Locate the cell with the specified text and output its [x, y] center coordinate. 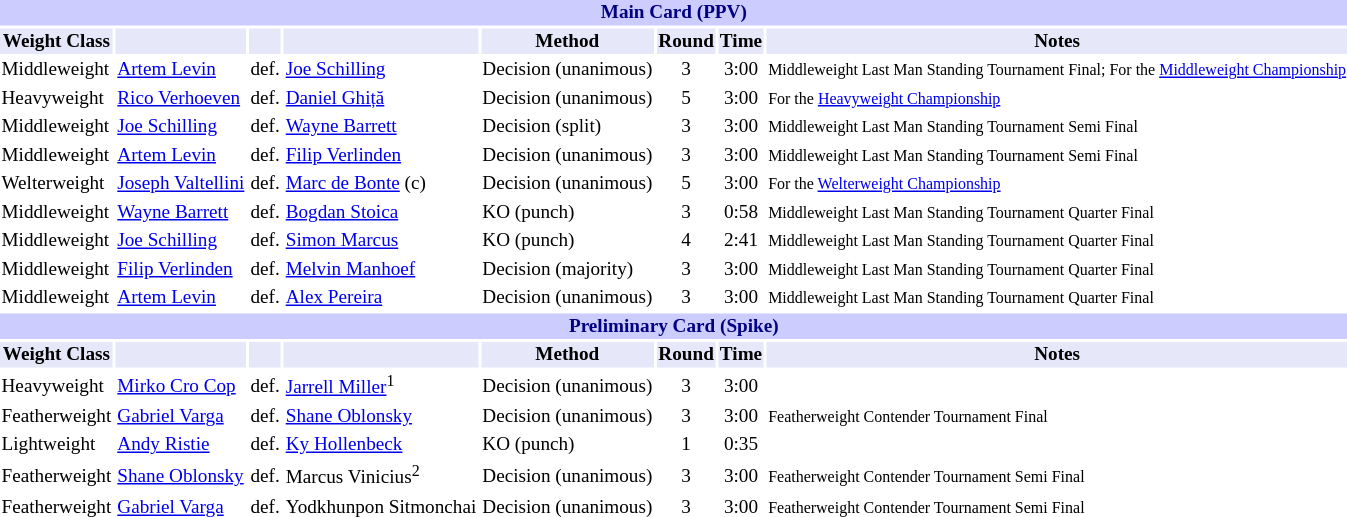
1 [686, 445]
Alex Pereira [381, 298]
Decision (split) [568, 127]
Bogdan Stoica [381, 213]
0:58 [740, 213]
Decision (majority) [568, 269]
Marc de Bonte (c) [381, 184]
Marcus Vinicius2 [381, 476]
Rico Verhoeven [181, 99]
Lightweight [56, 445]
Joseph Valtellini [181, 184]
Daniel Ghiță [381, 99]
Mirko Cro Cop [181, 385]
2:41 [740, 241]
Welterweight [56, 184]
Jarrell Miller1 [381, 385]
Andy Ristie [181, 445]
Melvin Manhoef [381, 269]
Gabriel Varga [181, 417]
0:35 [740, 445]
4 [686, 241]
Simon Marcus [381, 241]
Ky Hollenbeck [381, 445]
